Find where the given text appears and provide that cell's center as (X, Y) coordinate. 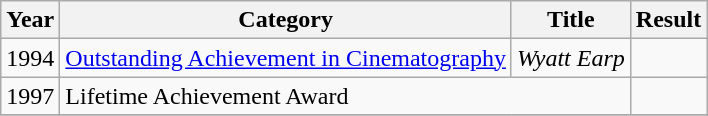
Category (286, 20)
1994 (30, 58)
Wyatt Earp (570, 58)
Result (668, 20)
Lifetime Achievement Award (345, 96)
Title (570, 20)
1997 (30, 96)
Outstanding Achievement in Cinematography (286, 58)
Year (30, 20)
